Provide the [X, Y] coordinate of the cell's center where the given text is located.  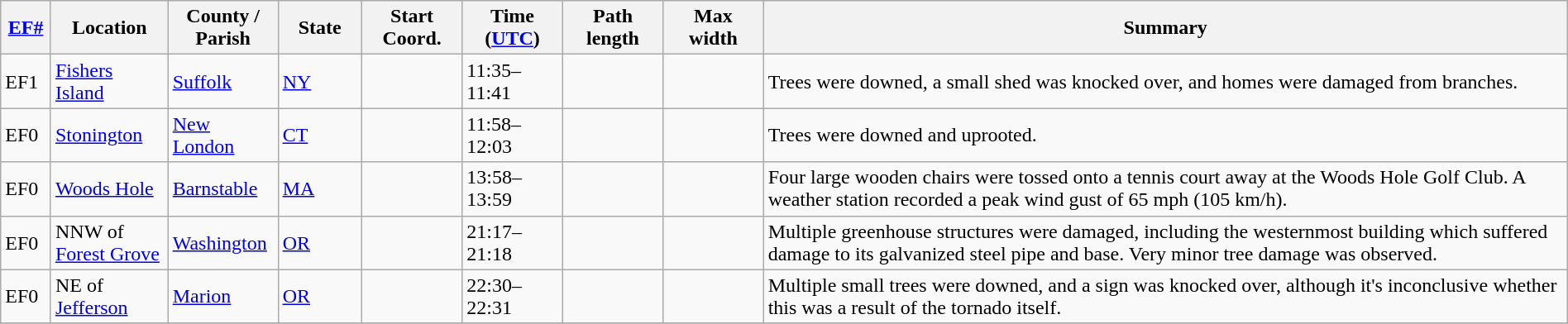
EF# [26, 28]
NY [319, 81]
Barnstable [223, 188]
11:35–11:41 [513, 81]
Stonington [109, 136]
Trees were downed, a small shed was knocked over, and homes were damaged from branches. [1165, 81]
County / Parish [223, 28]
CT [319, 136]
Summary [1165, 28]
13:58–13:59 [513, 188]
State [319, 28]
Multiple small trees were downed, and a sign was knocked over, although it's inconclusive whether this was a result of the tornado itself. [1165, 296]
Fishers Island [109, 81]
Location [109, 28]
Suffolk [223, 81]
MA [319, 188]
21:17–21:18 [513, 243]
Woods Hole [109, 188]
Trees were downed and uprooted. [1165, 136]
Start Coord. [412, 28]
Time (UTC) [513, 28]
22:30–22:31 [513, 296]
Marion [223, 296]
Path length [612, 28]
New London [223, 136]
Washington [223, 243]
NE of Jefferson [109, 296]
Max width [713, 28]
EF1 [26, 81]
11:58–12:03 [513, 136]
NNW of Forest Grove [109, 243]
